Return (x, y) of the center of cell containing provided text 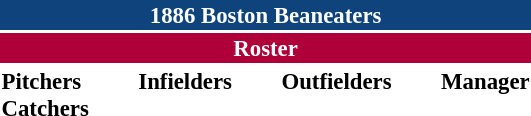
1886 Boston Beaneaters (266, 15)
Roster (266, 48)
